Find where the given text appears and provide that cell's center as [X, Y] coordinate. 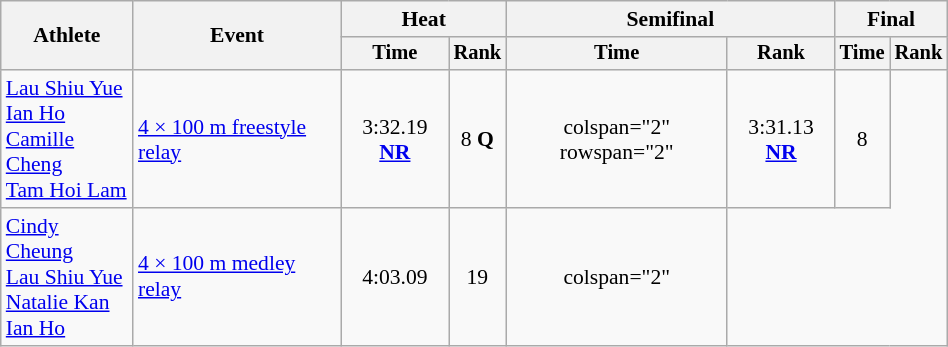
Semifinal [670, 19]
Cindy Cheung Lau Shiu Yue Natalie KanIan Ho [67, 277]
8 [862, 139]
Final [892, 19]
Lau Shiu Yue Ian Ho Camille Cheng Tam Hoi Lam [67, 139]
4:03.09 [394, 277]
4 × 100 m freestyle relay [237, 139]
3:31.13 NR [780, 139]
19 [478, 277]
colspan="2" [616, 277]
Athlete [67, 36]
8 Q [478, 139]
colspan="2" rowspan="2" [616, 139]
Event [237, 36]
Heat [424, 19]
3:32.19 NR [394, 139]
4 × 100 m medley relay [237, 277]
